Scan for the cell matching the given text and deliver its (X, Y) coordinate at center. 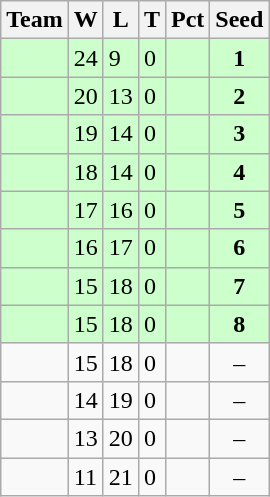
1 (240, 58)
W (86, 20)
11 (86, 477)
24 (86, 58)
21 (120, 477)
6 (240, 248)
3 (240, 134)
Seed (240, 20)
5 (240, 210)
8 (240, 324)
2 (240, 96)
Team (35, 20)
7 (240, 286)
L (120, 20)
9 (120, 58)
T (152, 20)
4 (240, 172)
Pct (187, 20)
